Return the (x, y) coordinate for the center point of the cell that contains the specified text.  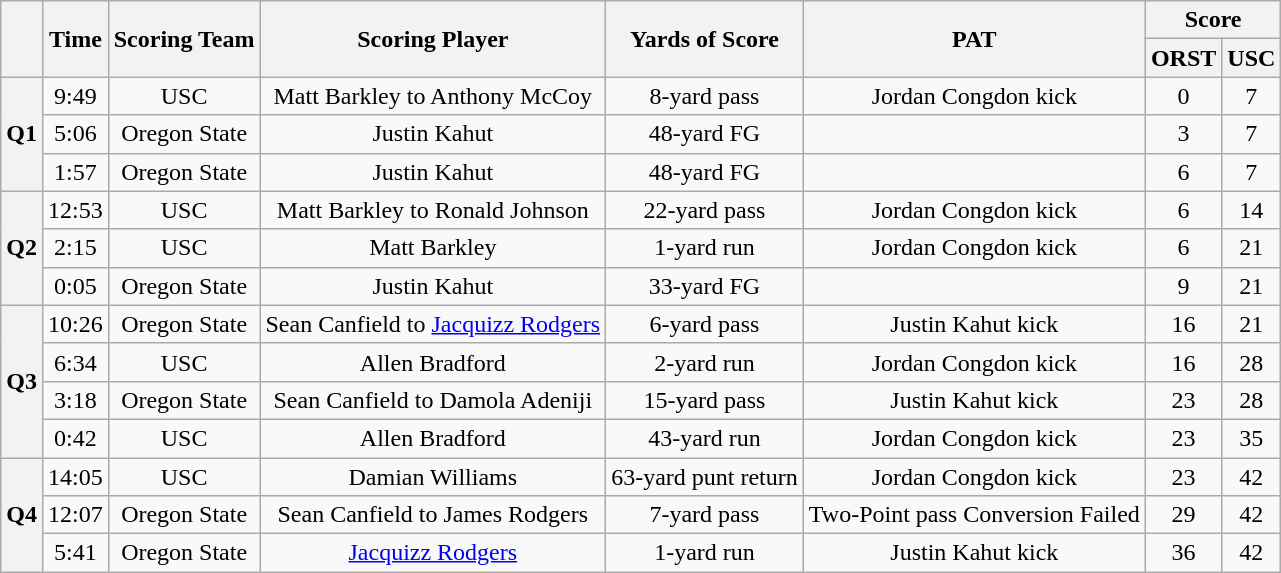
7-yard pass (705, 515)
Matt Barkley (433, 248)
Two-Point pass Conversion Failed (974, 515)
12:53 (75, 210)
22-yard pass (705, 210)
2:15 (75, 248)
8-yard pass (705, 96)
6-yard pass (705, 324)
33-yard FG (705, 286)
14:05 (75, 477)
5:06 (75, 134)
Q2 (22, 248)
5:41 (75, 553)
Scoring Team (184, 39)
12:07 (75, 515)
Sean Canfield to Damola Adeniji (433, 400)
0 (1183, 96)
6:34 (75, 362)
9 (1183, 286)
ORST (1183, 58)
Matt Barkley to Anthony McCoy (433, 96)
2-yard run (705, 362)
36 (1183, 553)
43-yard run (705, 438)
Sean Canfield to James Rodgers (433, 515)
63-yard punt return (705, 477)
Matt Barkley to Ronald Johnson (433, 210)
Q3 (22, 381)
9:49 (75, 96)
Damian Williams (433, 477)
Jacquizz Rodgers (433, 553)
PAT (974, 39)
1:57 (75, 172)
Q1 (22, 134)
Q4 (22, 515)
Score (1213, 20)
15-yard pass (705, 400)
0:42 (75, 438)
Scoring Player (433, 39)
Sean Canfield to Jacquizz Rodgers (433, 324)
10:26 (75, 324)
35 (1252, 438)
Yards of Score (705, 39)
29 (1183, 515)
0:05 (75, 286)
14 (1252, 210)
3:18 (75, 400)
3 (1183, 134)
Time (75, 39)
